Output the [x, y] coordinate of the center of the cell containing the given text.  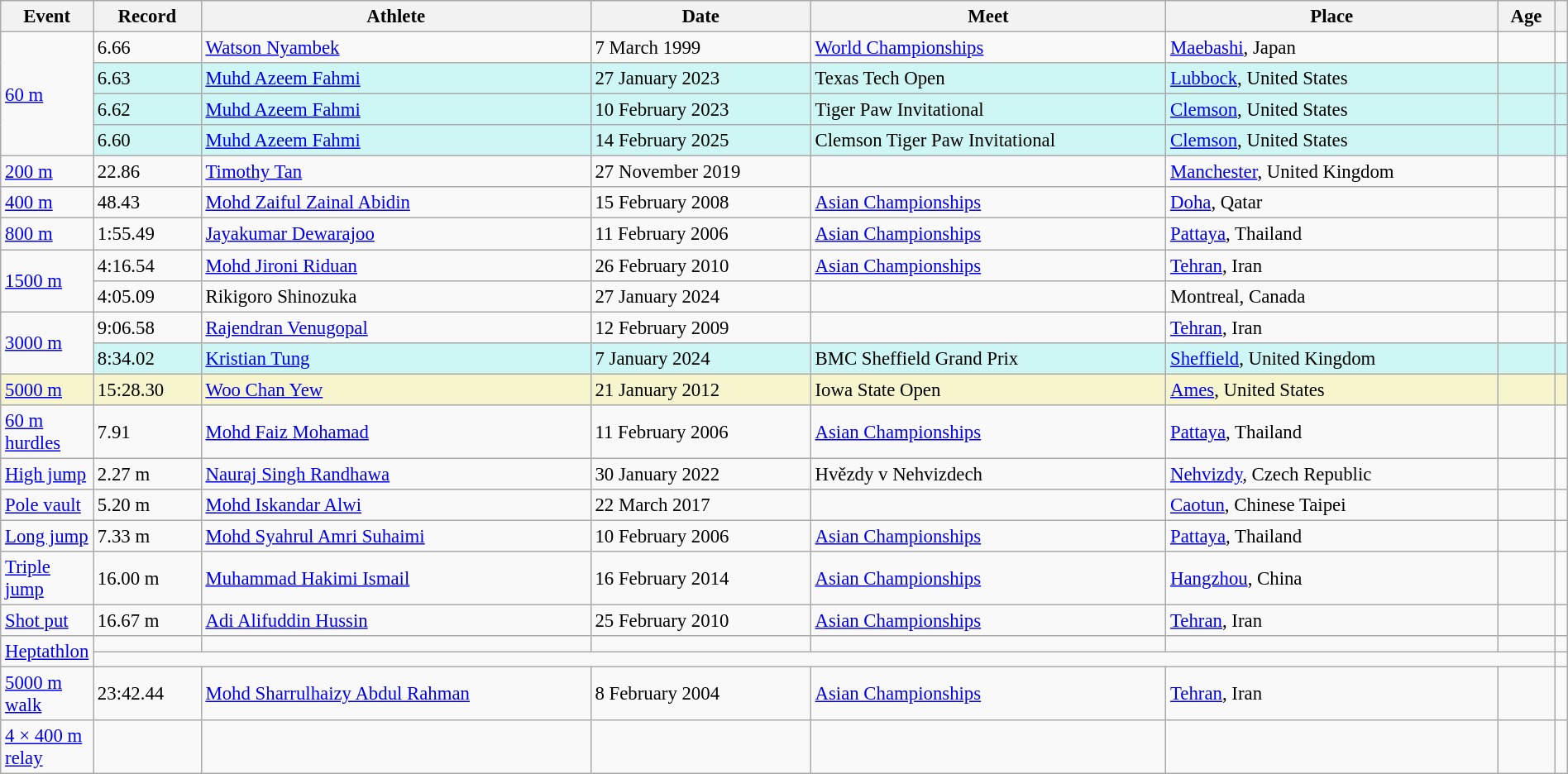
4:05.09 [147, 296]
Heptathlon [47, 652]
Watson Nyambek [395, 48]
Date [700, 17]
BMC Sheffield Grand Prix [988, 358]
5000 m walk [47, 695]
10 February 2023 [700, 110]
22.86 [147, 172]
400 m [47, 203]
Kristian Tung [395, 358]
Athlete [395, 17]
16.67 m [147, 621]
Mohd Sharrulhaizy Abdul Rahman [395, 695]
8 February 2004 [700, 695]
Lubbock, United States [1331, 79]
5.20 m [147, 505]
1500 m [47, 281]
48.43 [147, 203]
1:55.49 [147, 234]
Mohd Faiz Mohamad [395, 432]
Rikigoro Shinozuka [395, 296]
16.00 m [147, 579]
Place [1331, 17]
6.60 [147, 141]
Record [147, 17]
High jump [47, 474]
30 January 2022 [700, 474]
21 January 2012 [700, 389]
Age [1527, 17]
Nehvizdy, Czech Republic [1331, 474]
Texas Tech Open [988, 79]
Mohd Zaiful Zainal Abidin [395, 203]
Triple jump [47, 579]
23:42.44 [147, 695]
10 February 2006 [700, 536]
Montreal, Canada [1331, 296]
7.91 [147, 432]
Timothy Tan [395, 172]
8:34.02 [147, 358]
15:28.30 [147, 389]
12 February 2009 [700, 327]
Mohd Jironi Riduan [395, 265]
Clemson Tiger Paw Invitational [988, 141]
27 January 2024 [700, 296]
60 m [47, 94]
Doha, Qatar [1331, 203]
Ames, United States [1331, 389]
4:16.54 [147, 265]
5000 m [47, 389]
Meet [988, 17]
800 m [47, 234]
Caotun, Chinese Taipei [1331, 505]
27 January 2023 [700, 79]
Maebashi, Japan [1331, 48]
Mohd Iskandar Alwi [395, 505]
6.63 [147, 79]
Shot put [47, 621]
9:06.58 [147, 327]
Mohd Syahrul Amri Suhaimi [395, 536]
Sheffield, United Kingdom [1331, 358]
Long jump [47, 536]
3000 m [47, 342]
27 November 2019 [700, 172]
Hvězdy v Nehvizdech [988, 474]
Rajendran Venugopal [395, 327]
Jayakumar Dewarajoo [395, 234]
6.62 [147, 110]
2.27 m [147, 474]
4 × 400 m relay [47, 748]
World Championships [988, 48]
15 February 2008 [700, 203]
Event [47, 17]
14 February 2025 [700, 141]
Pole vault [47, 505]
6.66 [147, 48]
16 February 2014 [700, 579]
200 m [47, 172]
Adi Alifuddin Hussin [395, 621]
Iowa State Open [988, 389]
Nauraj Singh Randhawa [395, 474]
Tiger Paw Invitational [988, 110]
7 January 2024 [700, 358]
26 February 2010 [700, 265]
22 March 2017 [700, 505]
7 March 1999 [700, 48]
Manchester, United Kingdom [1331, 172]
Woo Chan Yew [395, 389]
Hangzhou, China [1331, 579]
7.33 m [147, 536]
25 February 2010 [700, 621]
Muhammad Hakimi Ismail [395, 579]
60 m hurdles [47, 432]
